Locate the cell with the specified text and output its (x, y) center coordinate. 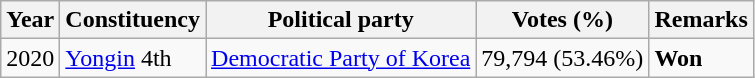
Year (30, 20)
Votes (%) (562, 20)
Won (701, 58)
Remarks (701, 20)
79,794 (53.46%) (562, 58)
2020 (30, 58)
Yongin 4th (133, 58)
Political party (341, 20)
Constituency (133, 20)
Democratic Party of Korea (341, 58)
